Determine the [X, Y] coordinate at the center of the cell enclosing the given text.  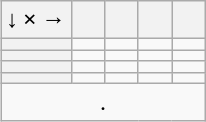
↓ × → [36, 20]
. [104, 102]
